Search for the cell housing the specified text and yield its [X, Y] center coordinate. 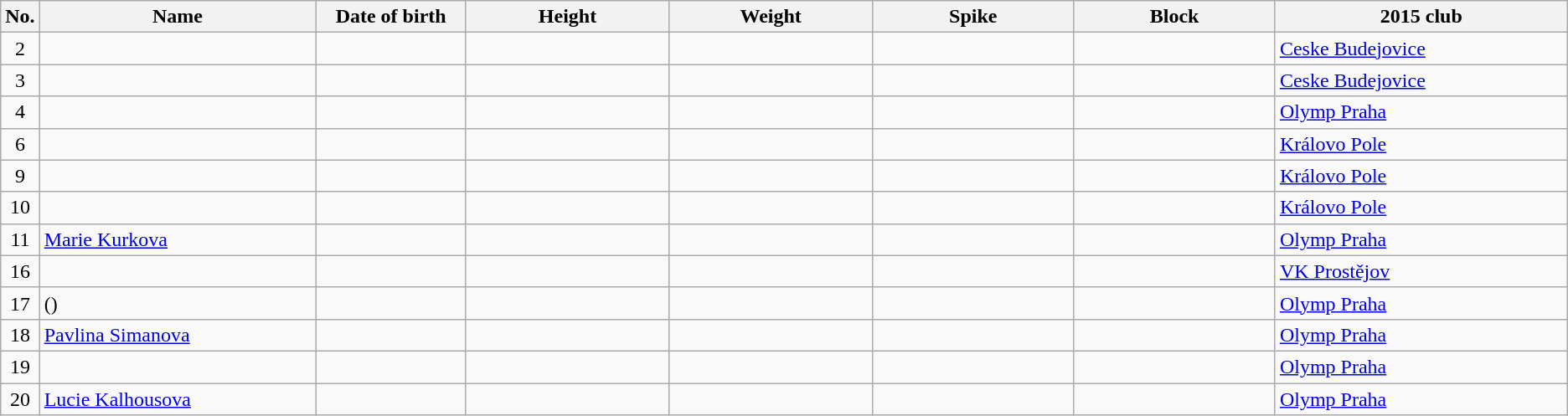
17 [20, 303]
No. [20, 17]
() [178, 303]
Name [178, 17]
11 [20, 239]
20 [20, 399]
VK Prostějov [1421, 271]
10 [20, 208]
Marie Kurkova [178, 239]
Spike [973, 17]
16 [20, 271]
2015 club [1421, 17]
Weight [771, 17]
Pavlina Simanova [178, 335]
Block [1174, 17]
3 [20, 80]
9 [20, 176]
2 [20, 49]
Height [567, 17]
4 [20, 112]
19 [20, 367]
Lucie Kalhousova [178, 399]
18 [20, 335]
6 [20, 144]
Date of birth [390, 17]
